Locate the cell with the specified text and output its [X, Y] center coordinate. 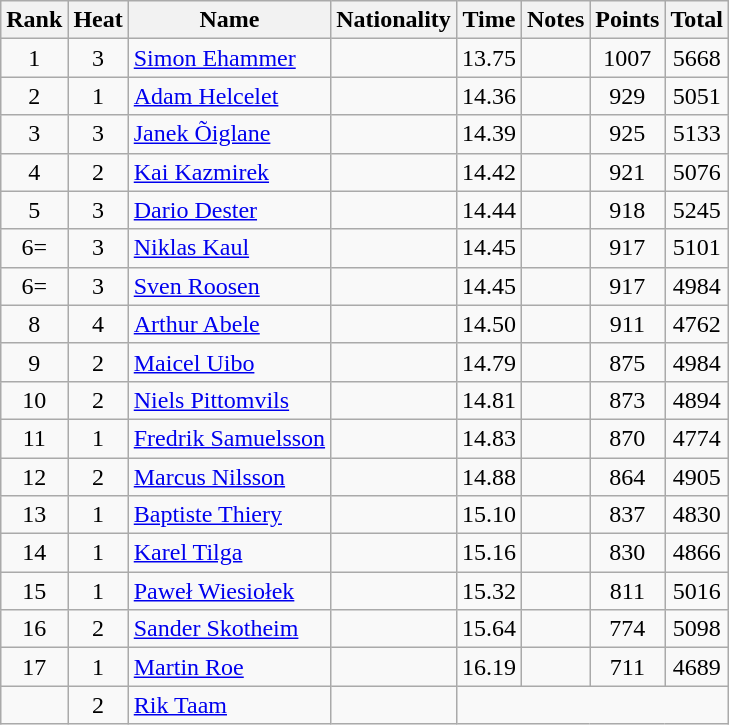
14.81 [488, 400]
15.32 [488, 591]
5098 [697, 629]
Rik Taam [229, 705]
873 [628, 400]
837 [628, 515]
Name [229, 20]
Baptiste Thiery [229, 515]
10 [34, 400]
870 [628, 438]
Marcus Nilsson [229, 477]
711 [628, 667]
Points [628, 20]
Sven Roosen [229, 286]
13 [34, 515]
Paweł Wiesiołek [229, 591]
4866 [697, 553]
Heat [98, 20]
14.42 [488, 172]
1007 [628, 58]
Niklas Kaul [229, 248]
Nationality [394, 20]
15 [34, 591]
8 [34, 324]
774 [628, 629]
14.83 [488, 438]
4905 [697, 477]
925 [628, 134]
929 [628, 96]
14.88 [488, 477]
17 [34, 667]
4689 [697, 667]
14 [34, 553]
14.50 [488, 324]
Janek Õiglane [229, 134]
Kai Kazmirek [229, 172]
5076 [697, 172]
5245 [697, 210]
4762 [697, 324]
13.75 [488, 58]
4774 [697, 438]
Maicel Uibo [229, 362]
921 [628, 172]
830 [628, 553]
9 [34, 362]
15.16 [488, 553]
Adam Helcelet [229, 96]
Notes [555, 20]
5133 [697, 134]
Karel Tilga [229, 553]
4894 [697, 400]
Rank [34, 20]
864 [628, 477]
875 [628, 362]
5051 [697, 96]
14.44 [488, 210]
5016 [697, 591]
811 [628, 591]
Simon Ehammer [229, 58]
5 [34, 210]
4830 [697, 515]
Fredrik Samuelsson [229, 438]
Dario Dester [229, 210]
16.19 [488, 667]
Arthur Abele [229, 324]
Niels Pittomvils [229, 400]
12 [34, 477]
Sander Skotheim [229, 629]
Martin Roe [229, 667]
911 [628, 324]
15.64 [488, 629]
11 [34, 438]
5668 [697, 58]
Time [488, 20]
918 [628, 210]
Total [697, 20]
14.79 [488, 362]
14.39 [488, 134]
16 [34, 629]
15.10 [488, 515]
5101 [697, 248]
14.36 [488, 96]
